Find where the given text appears and provide that cell's center as [X, Y] coordinate. 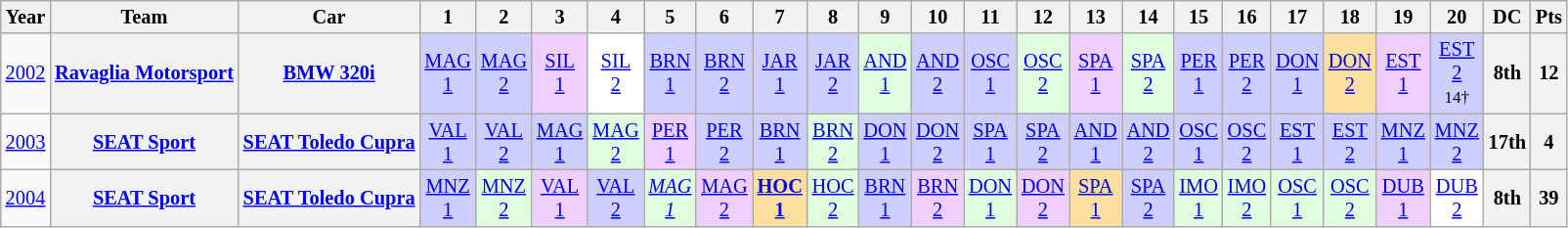
DUB2 [1457, 198]
6 [723, 17]
Pts [1548, 17]
20 [1457, 17]
Year [25, 17]
16 [1247, 17]
DC [1507, 17]
Car [329, 17]
2003 [25, 142]
18 [1350, 17]
17 [1297, 17]
5 [670, 17]
15 [1198, 17]
JAR2 [833, 73]
10 [937, 17]
17th [1507, 142]
IMO1 [1198, 198]
EST214† [1457, 73]
7 [780, 17]
Team [145, 17]
13 [1096, 17]
IMO2 [1247, 198]
19 [1404, 17]
39 [1548, 198]
JAR1 [780, 73]
BMW 320i [329, 73]
9 [885, 17]
Ravaglia Motorsport [145, 73]
DUB1 [1404, 198]
2002 [25, 73]
SIL1 [559, 73]
14 [1149, 17]
11 [990, 17]
3 [559, 17]
1 [448, 17]
HOC2 [833, 198]
8 [833, 17]
SIL2 [616, 73]
2004 [25, 198]
EST2 [1350, 142]
HOC1 [780, 198]
2 [504, 17]
